Identify which cell holds the provided text, then report its [X, Y] central coordinate. 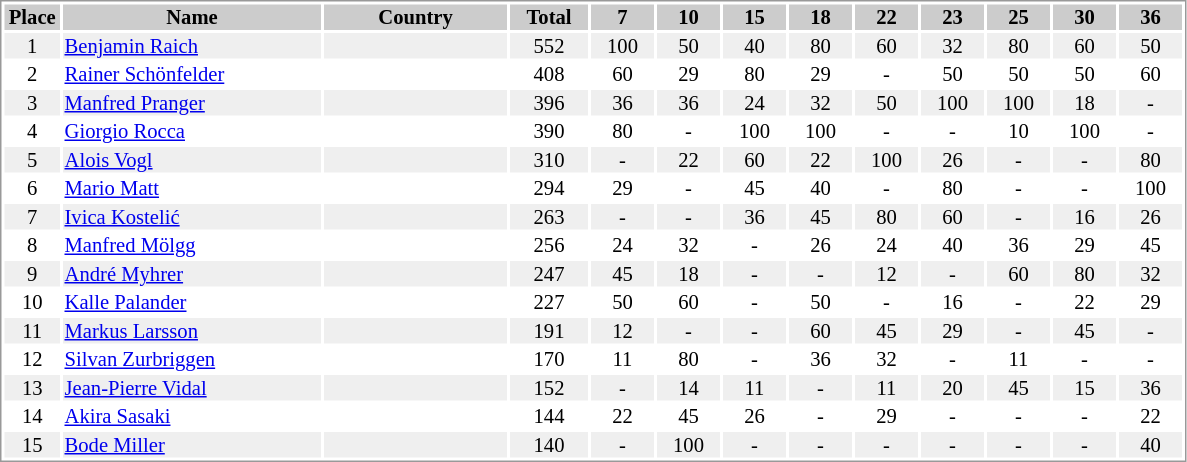
294 [549, 189]
Name [192, 17]
Kalle Palander [192, 303]
13 [32, 388]
2 [32, 75]
144 [549, 417]
5 [32, 160]
552 [549, 46]
Giorgio Rocca [192, 131]
Alois Vogl [192, 160]
8 [32, 245]
Total [549, 17]
408 [549, 75]
30 [1084, 17]
Place [32, 17]
247 [549, 274]
170 [549, 359]
9 [32, 274]
1 [32, 46]
152 [549, 388]
6 [32, 189]
310 [549, 160]
Akira Sasaki [192, 417]
25 [1018, 17]
191 [549, 331]
4 [32, 131]
Rainer Schönfelder [192, 75]
Jean-Pierre Vidal [192, 388]
André Myhrer [192, 274]
Bode Miller [192, 445]
Benjamin Raich [192, 46]
Ivica Kostelić [192, 217]
23 [952, 17]
Silvan Zurbriggen [192, 359]
Country [416, 17]
390 [549, 131]
20 [952, 388]
227 [549, 303]
396 [549, 103]
256 [549, 245]
Manfred Mölgg [192, 245]
263 [549, 217]
140 [549, 445]
Mario Matt [192, 189]
Markus Larsson [192, 331]
Manfred Pranger [192, 103]
3 [32, 103]
